Pinpoint the cell where the given text exists, returning its [X, Y] midpoint coordinate. 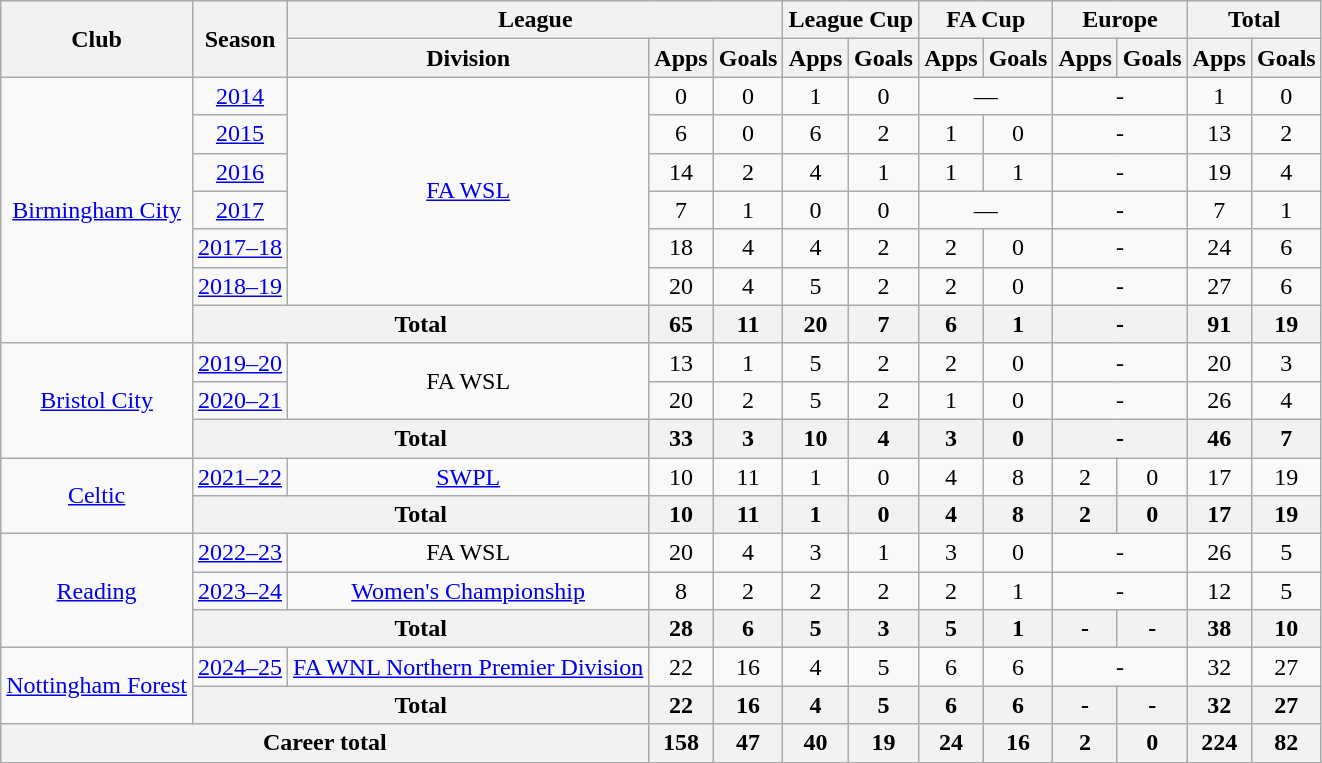
38 [1219, 629]
158 [681, 743]
Europe [1120, 20]
2020–21 [240, 400]
Celtic [97, 496]
47 [748, 743]
2017 [240, 210]
Reading [97, 591]
SWPL [468, 477]
FA Cup [986, 20]
2018–19 [240, 286]
2015 [240, 134]
2024–25 [240, 667]
14 [681, 172]
33 [681, 438]
League Cup [851, 20]
12 [1219, 591]
League [536, 20]
40 [816, 743]
Division [468, 58]
FA WNL Northern Premier Division [468, 667]
224 [1219, 743]
2017–18 [240, 248]
65 [681, 324]
Nottingham Forest [97, 686]
18 [681, 248]
82 [1286, 743]
Club [97, 39]
2016 [240, 172]
Career total [325, 743]
2019–20 [240, 362]
2022–23 [240, 553]
2023–24 [240, 591]
Women's Championship [468, 591]
2014 [240, 96]
91 [1219, 324]
28 [681, 629]
Bristol City [97, 400]
2021–22 [240, 477]
Birmingham City [97, 210]
Season [240, 39]
46 [1219, 438]
